Locate the cell with the specified text and output its [X, Y] center coordinate. 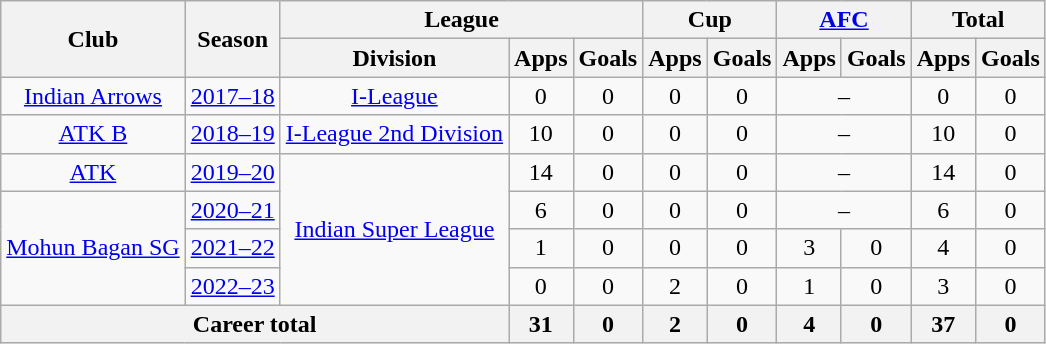
ATK [93, 172]
Cup [710, 20]
2018–19 [232, 134]
AFC [844, 20]
2022–23 [232, 286]
Mohun Bagan SG [93, 248]
2019–20 [232, 172]
I-League [394, 96]
ATK B [93, 134]
Season [232, 39]
Indian Arrows [93, 96]
Club [93, 39]
2020–21 [232, 210]
2021–22 [232, 248]
League [462, 20]
Career total [255, 324]
Division [394, 58]
I-League 2nd Division [394, 134]
Indian Super League [394, 229]
Total [978, 20]
2017–18 [232, 96]
31 [541, 324]
37 [943, 324]
